Pinpoint the cell where the given text exists, returning its (x, y) midpoint coordinate. 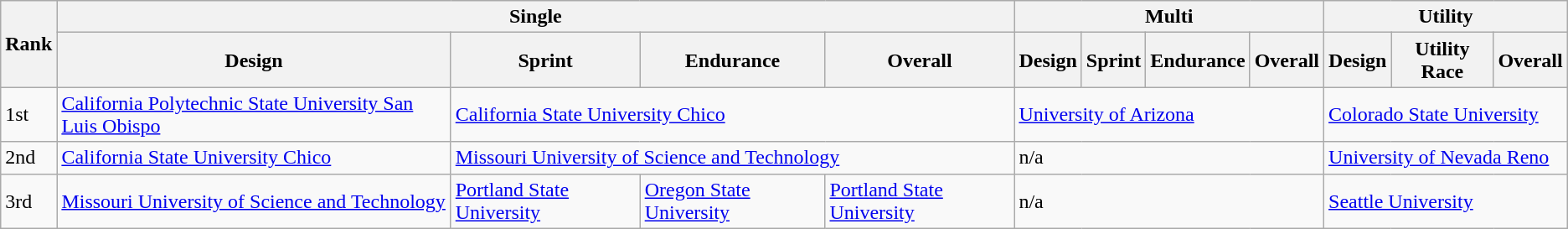
University of Nevada Reno (1446, 158)
Multi (1169, 17)
1st (28, 114)
Utility Race (1442, 60)
Seattle University (1446, 201)
Oregon State University (732, 201)
3rd (28, 201)
2nd (28, 158)
Rank (28, 44)
Colorado State University (1446, 114)
Single (536, 17)
University of Arizona (1169, 114)
California Polytechnic State University San Luis Obispo (254, 114)
Utility (1446, 17)
